Find where the given text appears and provide that cell's center as (X, Y) coordinate. 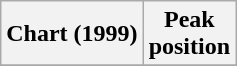
Chart (1999) (72, 34)
Peak position (189, 34)
